Pinpoint the cell where the given text exists, returning its [X, Y] midpoint coordinate. 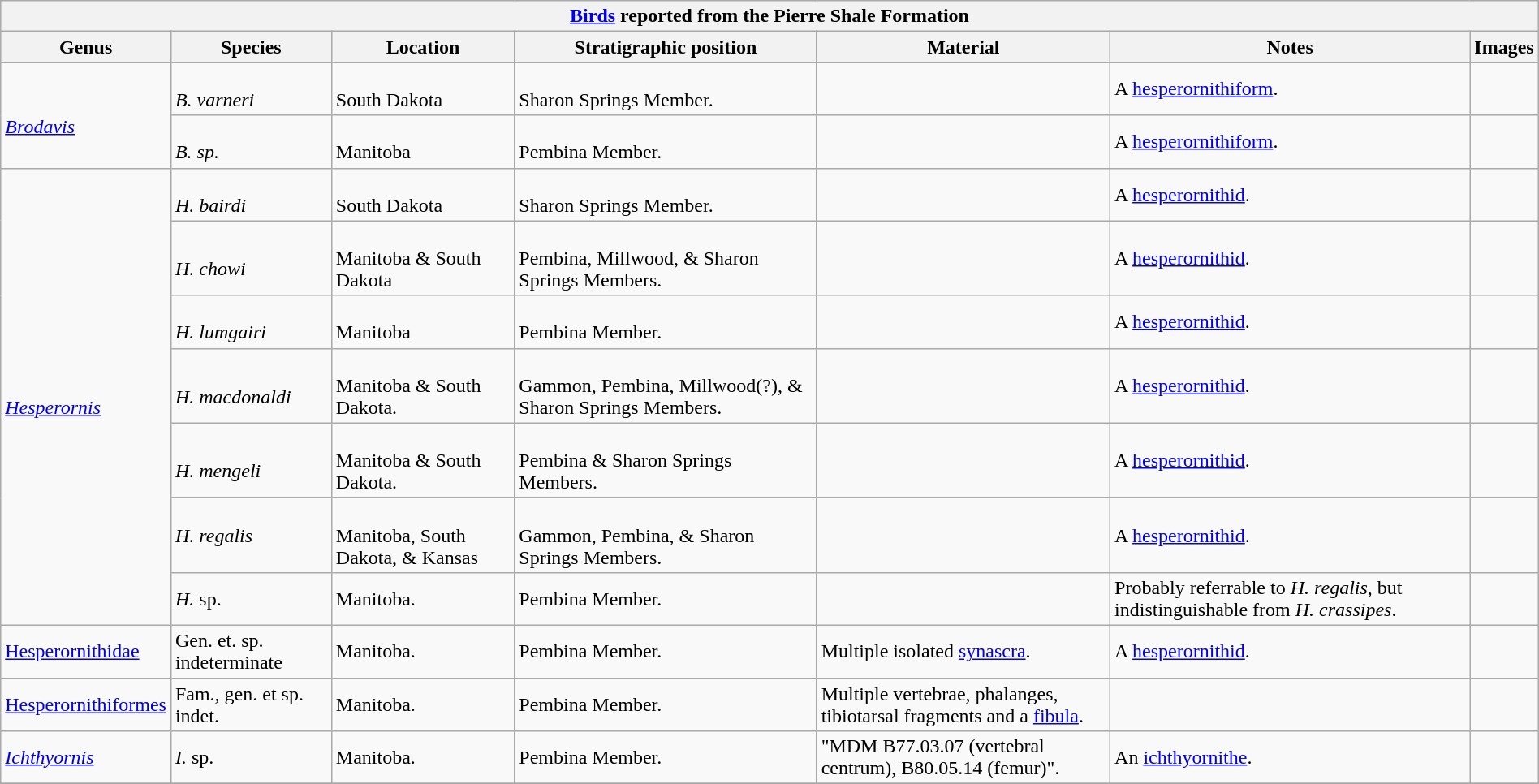
H. regalis [251, 535]
Brodavis [86, 115]
An ichthyornithe. [1291, 758]
Manitoba, South Dakota, & Kansas [422, 535]
Images [1504, 47]
Pembina, Millwood, & Sharon Springs Members. [666, 258]
Notes [1291, 47]
H. bairdi [251, 195]
Birds reported from the Pierre Shale Formation [769, 16]
Ichthyornis [86, 758]
Hesperornithidae [86, 651]
Multiple isolated synascra. [963, 651]
Stratigraphic position [666, 47]
H. macdonaldi [251, 386]
Location [422, 47]
Multiple vertebrae, phalanges, tibiotarsal fragments and a fibula. [963, 704]
Pembina & Sharon Springs Members. [666, 460]
I. sp. [251, 758]
Gammon, Pembina, & Sharon Springs Members. [666, 535]
B. sp. [251, 141]
H. sp. [251, 599]
Genus [86, 47]
Hesperornithiformes [86, 704]
Gen. et. sp. indeterminate [251, 651]
Material [963, 47]
H. mengeli [251, 460]
Gammon, Pembina, Millwood(?), & Sharon Springs Members. [666, 386]
Hesperornis [86, 396]
Manitoba & South Dakota [422, 258]
B. varneri [251, 89]
Species [251, 47]
Probably referrable to H. regalis, but indistinguishable from H. crassipes. [1291, 599]
H. chowi [251, 258]
H. lumgairi [251, 321]
"MDM B77.03.07 (vertebral centrum), B80.05.14 (femur)". [963, 758]
Fam., gen. et sp. indet. [251, 704]
